Return the (X, Y) coordinate for the center point of the cell that contains the specified text.  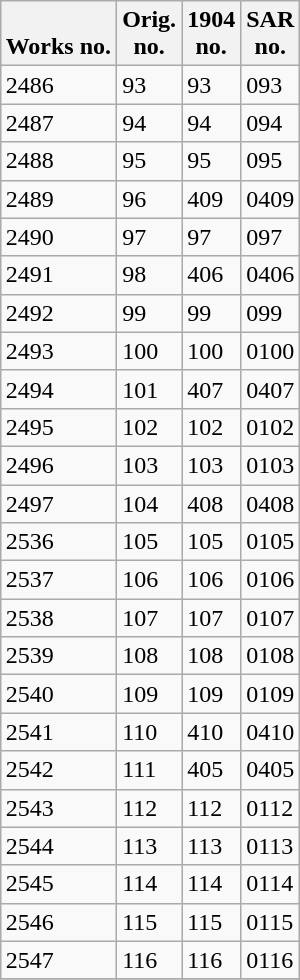
0114 (270, 884)
2493 (58, 351)
2497 (58, 503)
0112 (270, 808)
0113 (270, 846)
0105 (270, 542)
0106 (270, 580)
0116 (270, 960)
0410 (270, 732)
2494 (58, 389)
410 (212, 732)
0406 (270, 275)
Orig.no. (150, 34)
094 (270, 123)
110 (150, 732)
2489 (58, 199)
408 (212, 503)
2545 (58, 884)
2542 (58, 770)
2543 (58, 808)
SARno. (270, 34)
2547 (58, 960)
095 (270, 161)
101 (150, 389)
104 (150, 503)
0408 (270, 503)
0409 (270, 199)
409 (212, 199)
111 (150, 770)
96 (150, 199)
0115 (270, 922)
2537 (58, 580)
0107 (270, 618)
2536 (58, 542)
2486 (58, 85)
2490 (58, 237)
0109 (270, 694)
097 (270, 237)
0102 (270, 427)
2492 (58, 313)
406 (212, 275)
407 (212, 389)
0407 (270, 389)
0103 (270, 465)
093 (270, 85)
405 (212, 770)
2544 (58, 846)
2540 (58, 694)
2546 (58, 922)
2488 (58, 161)
099 (270, 313)
2495 (58, 427)
2487 (58, 123)
0100 (270, 351)
2539 (58, 656)
2491 (58, 275)
Works no. (58, 34)
98 (150, 275)
0108 (270, 656)
0405 (270, 770)
1904no. (212, 34)
2541 (58, 732)
2538 (58, 618)
2496 (58, 465)
